Capture the cell that displays the provided text and extract its [x, y] central coordinate. 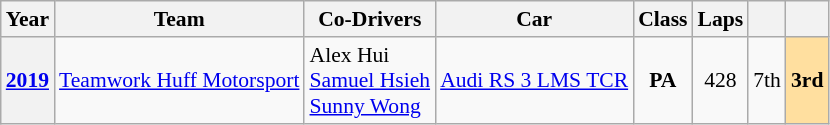
2019 [28, 80]
Audi RS 3 LMS TCR [534, 80]
7th [767, 80]
Car [534, 19]
Teamwork Huff Motorsport [179, 80]
PA [662, 80]
Alex Hui Samuel Hsieh Sunny Wong [370, 80]
Class [662, 19]
3rd [808, 80]
Team [179, 19]
Laps [721, 19]
428 [721, 80]
Year [28, 19]
Co-Drivers [370, 19]
